Return (X, Y) of the center of cell containing provided text 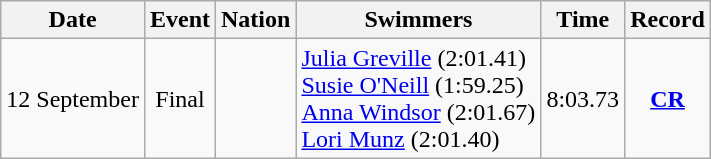
Date (73, 20)
12 September (73, 98)
8:03.73 (583, 98)
Time (583, 20)
Final (180, 98)
Nation (256, 20)
Julia Greville (2:01.41)Susie O'Neill (1:59.25)Anna Windsor (2:01.67)Lori Munz (2:01.40) (418, 98)
Swimmers (418, 20)
CR (668, 98)
Record (668, 20)
Event (180, 20)
